For the text-containing cell, return its midpoint in [x, y] coordinate format. 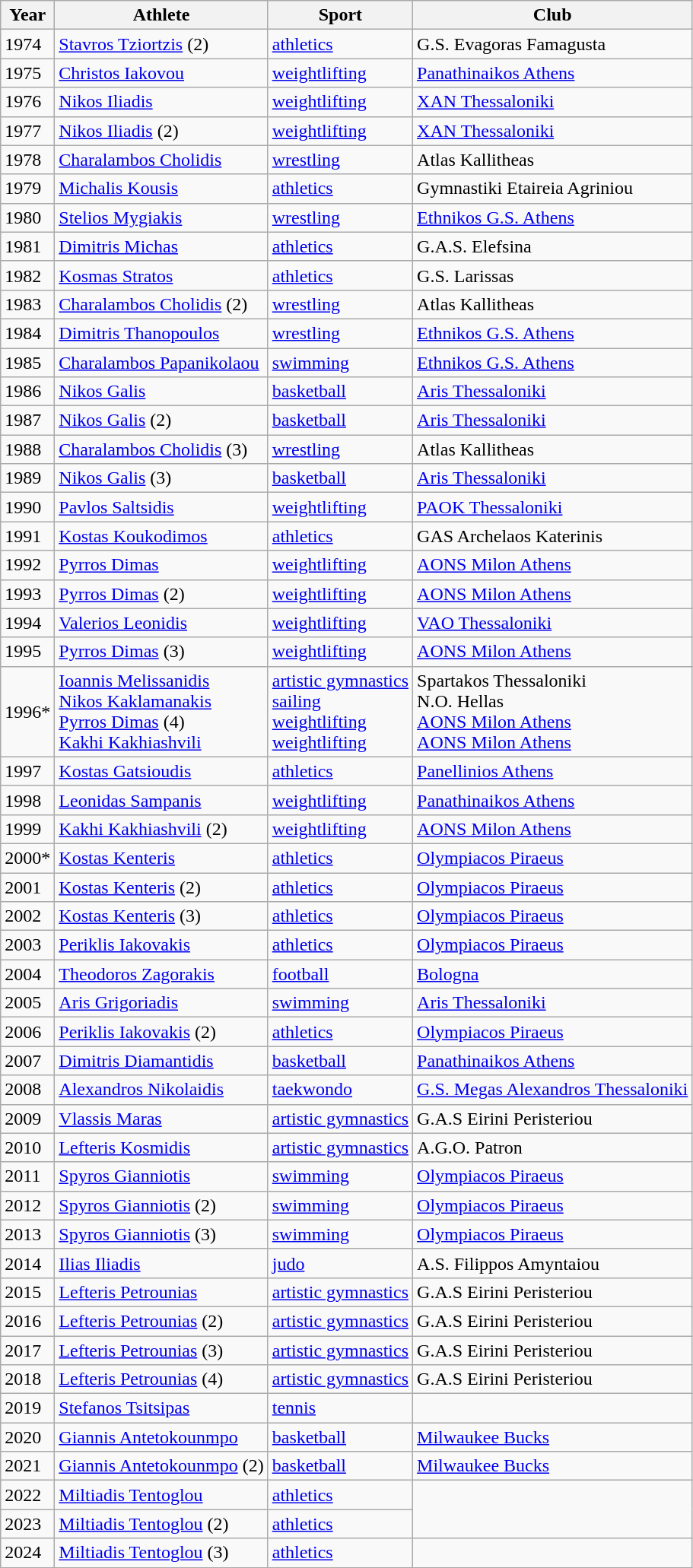
Lefteris Kosmidis [161, 1147]
G.S. Evagoras Famagusta [552, 44]
Michalis Kousis [161, 189]
PAOK Thessaloniki [552, 507]
1982 [27, 275]
Nikos Galis (3) [161, 478]
Stefanos Tsitsipas [161, 1408]
Pyrros Dimas (2) [161, 594]
Athlete [161, 15]
G.A.S. Elefsina [552, 246]
1997 [27, 771]
Nikos Galis [161, 392]
Vlassis Maras [161, 1119]
Miltiadis Tentoglou (3) [161, 1553]
football [340, 974]
1983 [27, 304]
1978 [27, 160]
Kostas Gatsioudis [161, 771]
Lefteris Petrounias (3) [161, 1350]
2001 [27, 887]
Lefteris Petrounias (2) [161, 1321]
Spyros Gianniotis (3) [161, 1234]
1998 [27, 800]
1989 [27, 478]
Dimitris Michas [161, 246]
1995 [27, 652]
Giannis Antetokounmpo (2) [161, 1466]
judo [340, 1263]
Charalambos Papanikolaou [161, 363]
Nikos Galis (2) [161, 421]
Gymnastiki Etaireia Agriniou [552, 189]
1994 [27, 623]
Stavros Tziortzis (2) [161, 44]
1986 [27, 392]
Ilias Iliadis [161, 1263]
Kakhi Kakhiashvili (2) [161, 829]
Spartakos Thessaloniki Ν.Ο. Hellas AONS Milon Athens AONS Milon Athens [552, 712]
Pyrros Dimas (3) [161, 652]
Charalambos Cholidis (3) [161, 449]
2022 [27, 1495]
2009 [27, 1119]
taekwondo [340, 1090]
1985 [27, 363]
2013 [27, 1234]
2023 [27, 1524]
1976 [27, 102]
2004 [27, 974]
2010 [27, 1147]
1980 [27, 217]
Lefteris Petrounias [161, 1292]
Stelios Mygiakis [161, 217]
VAO Thessaloniki [552, 623]
1988 [27, 449]
1991 [27, 536]
2005 [27, 1003]
Theodoros Zagorakis [161, 974]
1990 [27, 507]
2011 [27, 1176]
Club [552, 15]
A.G.O. Patron [552, 1147]
2020 [27, 1437]
2012 [27, 1205]
Bologna [552, 974]
Periklis Iakovakis [161, 945]
Pyrros Dimas [161, 565]
2003 [27, 945]
1977 [27, 131]
1984 [27, 333]
2021 [27, 1466]
1981 [27, 246]
Kostas Kenteris [161, 858]
Periklis Iakovakis (2) [161, 1032]
Year [27, 15]
Kosmas Stratos [161, 275]
2000* [27, 858]
Lefteris Petrounias (4) [161, 1379]
Nikos Iliadis [161, 102]
Valerios Leonidis [161, 623]
Dimitris Diamantidis [161, 1061]
2015 [27, 1292]
A.S. Filippos Amyntaiou [552, 1263]
Giannis Antetokounmpo [161, 1437]
Alexandros Nikolaidis [161, 1090]
Charalambos Cholidis (2) [161, 304]
2018 [27, 1379]
2019 [27, 1408]
1975 [27, 73]
1993 [27, 594]
Charalambos Cholidis [161, 160]
Miltiadis Tentoglou [161, 1495]
2007 [27, 1061]
2002 [27, 916]
Dimitris Thanopoulos [161, 333]
1974 [27, 44]
Spyros Gianniotis (2) [161, 1205]
Kostas Koukodimos [161, 536]
tennis [340, 1408]
2006 [27, 1032]
G.S. Megas Alexandros Thessaloniki [552, 1090]
Miltiadis Tentoglou (2) [161, 1524]
2017 [27, 1350]
Christos Iakovou [161, 73]
1996* [27, 712]
GAS Archelaos Katerinis [552, 536]
2014 [27, 1263]
Aris Grigoriadis [161, 1003]
artistic gymnastics sailing weightlifting weightlifting [340, 712]
1992 [27, 565]
Leonidas Sampanis [161, 800]
2008 [27, 1090]
1979 [27, 189]
Panellinios Athens [552, 771]
Kostas Kenteris (3) [161, 916]
Nikos Iliadis (2) [161, 131]
Ioannis Melissanidis Nikos Kaklamanakis Pyrros Dimas (4) Kakhi Kakhiashvili [161, 712]
Kostas Kenteris (2) [161, 887]
Pavlos Saltsidis [161, 507]
1987 [27, 421]
2016 [27, 1321]
Sport [340, 15]
2024 [27, 1553]
Spyros Gianniotis [161, 1176]
1999 [27, 829]
G.S. Larissas [552, 275]
